Return the (X, Y) coordinate for the center point of the cell that contains the specified text.  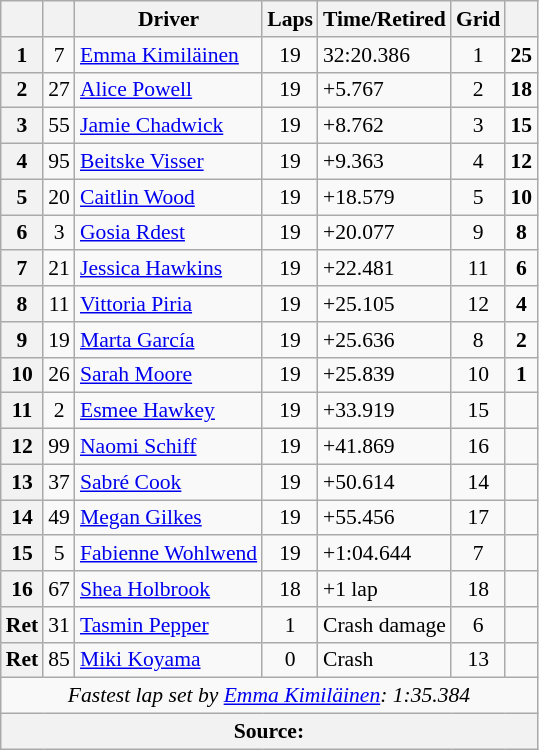
95 (59, 162)
Fastest lap set by Emma Kimiläinen: 1:35.384 (269, 696)
99 (59, 447)
+5.767 (384, 90)
+1 lap (384, 589)
25 (521, 55)
Shea Holbrook (168, 589)
+41.869 (384, 447)
+8.762 (384, 126)
67 (59, 589)
26 (59, 375)
+20.077 (384, 233)
Vittoria Piria (168, 304)
Time/Retired (384, 19)
Beitske Visser (168, 162)
+25.839 (384, 375)
Naomi Schiff (168, 447)
Tasmin Pepper (168, 625)
Grid (478, 19)
Emma Kimiläinen (168, 55)
Megan Gilkes (168, 518)
55 (59, 126)
Laps (290, 19)
Gosia Rdest (168, 233)
Crash damage (384, 625)
+25.636 (384, 340)
31 (59, 625)
+22.481 (384, 269)
+55.456 (384, 518)
Crash (384, 660)
17 (478, 518)
49 (59, 518)
Source: (269, 732)
37 (59, 482)
Jessica Hawkins (168, 269)
+18.579 (384, 197)
Driver (168, 19)
+25.105 (384, 304)
Fabienne Wohlwend (168, 554)
27 (59, 90)
Jamie Chadwick (168, 126)
20 (59, 197)
32:20.386 (384, 55)
Sarah Moore (168, 375)
0 (290, 660)
Caitlin Wood (168, 197)
Esmee Hawkey (168, 411)
Alice Powell (168, 90)
+33.919 (384, 411)
+1:04.644 (384, 554)
21 (59, 269)
+50.614 (384, 482)
Miki Koyama (168, 660)
+9.363 (384, 162)
Marta García (168, 340)
Sabré Cook (168, 482)
85 (59, 660)
